Pinpoint the cell where the given text exists, returning its [x, y] midpoint coordinate. 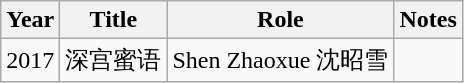
Title [114, 20]
深宫蜜语 [114, 60]
Year [30, 20]
Shen Zhaoxue 沈昭雪 [280, 60]
Role [280, 20]
2017 [30, 60]
Notes [428, 20]
